Scan for the cell matching the given text and deliver its (X, Y) coordinate at center. 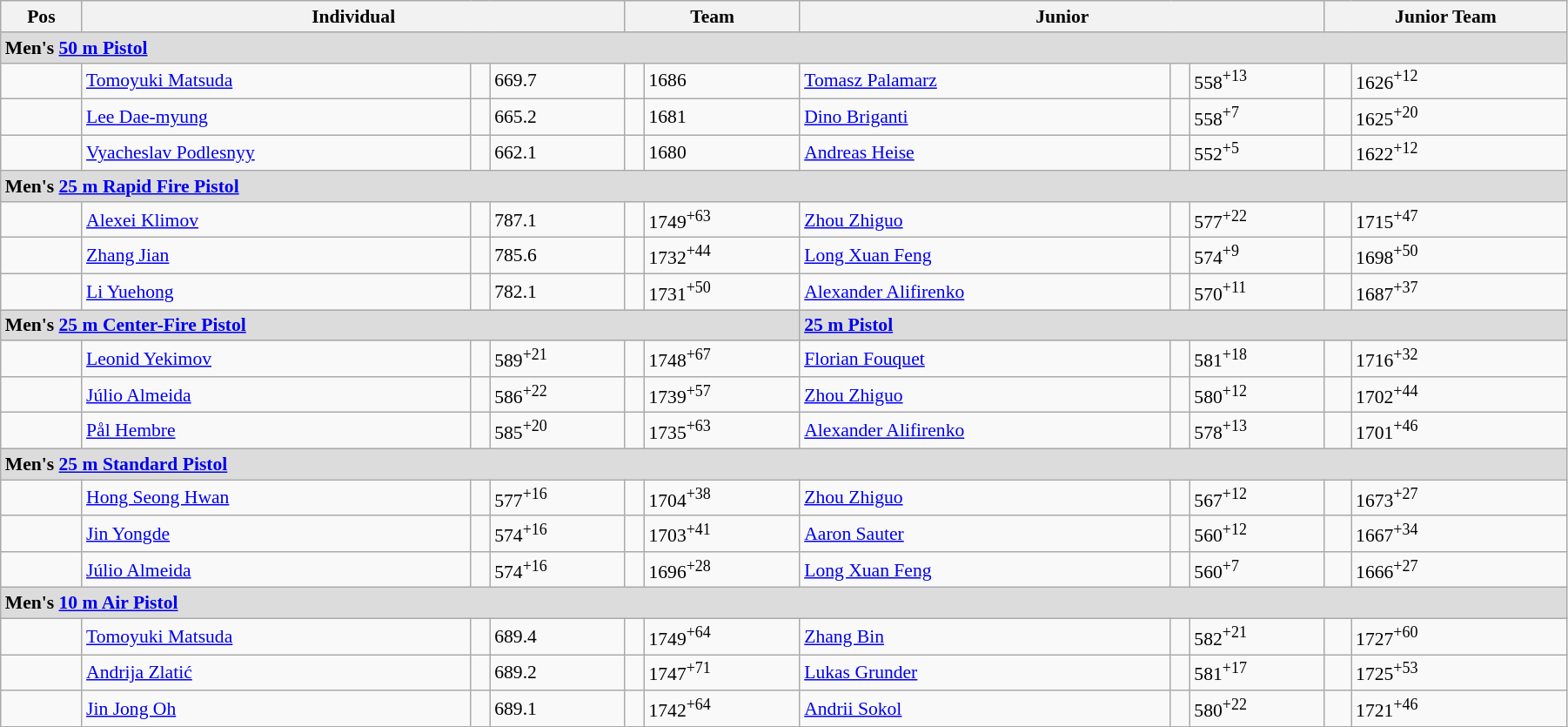
689.4 (557, 637)
558+7 (1256, 117)
689.2 (557, 672)
574+9 (1256, 256)
577+16 (557, 498)
Men's 10 m Air Pistol (784, 603)
1749+64 (722, 637)
1625+20 (1458, 117)
Zhang Bin (985, 637)
1742+64 (722, 709)
Junior (1062, 17)
558+13 (1256, 80)
782.1 (557, 293)
Junior Team (1445, 17)
785.6 (557, 256)
589+21 (557, 359)
Men's 50 m Pistol (784, 48)
560+7 (1256, 569)
Tomasz Palamarz (985, 80)
1732+44 (722, 256)
580+12 (1256, 395)
578+13 (1256, 430)
Andreas Heise (985, 153)
1721+46 (1458, 709)
1731+50 (722, 293)
560+12 (1256, 533)
1747+71 (722, 672)
570+11 (1256, 293)
567+12 (1256, 498)
552+5 (1256, 153)
1703+41 (722, 533)
1748+67 (722, 359)
787.1 (557, 219)
25 m Pistol (1183, 326)
Jin Yongde (277, 533)
Individual (353, 17)
1727+60 (1458, 637)
580+22 (1256, 709)
Lukas Grunder (985, 672)
1716+32 (1458, 359)
Men's 25 m Center-Fire Pistol (400, 326)
Jin Jong Oh (277, 709)
1680 (722, 153)
Pål Hembre (277, 430)
1687+37 (1458, 293)
1702+44 (1458, 395)
1626+12 (1458, 80)
662.1 (557, 153)
1715+47 (1458, 219)
Dino Briganti (985, 117)
1725+53 (1458, 672)
1622+12 (1458, 153)
Lee Dae-myung (277, 117)
Men's 25 m Rapid Fire Pistol (784, 186)
585+20 (557, 430)
Li Yuehong (277, 293)
1739+57 (722, 395)
1704+38 (722, 498)
581+17 (1256, 672)
1673+27 (1458, 498)
586+22 (557, 395)
689.1 (557, 709)
Aaron Sauter (985, 533)
Alexei Klimov (277, 219)
1696+28 (722, 569)
577+22 (1256, 219)
669.7 (557, 80)
665.2 (557, 117)
1667+34 (1458, 533)
Andrii Sokol (985, 709)
581+18 (1256, 359)
Pos (42, 17)
1701+46 (1458, 430)
582+21 (1256, 637)
Leonid Yekimov (277, 359)
1686 (722, 80)
Vyacheslav Podlesnyy (277, 153)
1735+63 (722, 430)
1698+50 (1458, 256)
Andrija Zlatić (277, 672)
1681 (722, 117)
1749+63 (722, 219)
Hong Seong Hwan (277, 498)
Team (712, 17)
1666+27 (1458, 569)
Florian Fouquet (985, 359)
Zhang Jian (277, 256)
Men's 25 m Standard Pistol (784, 465)
